Identify which cell holds the provided text, then report its [X, Y] central coordinate. 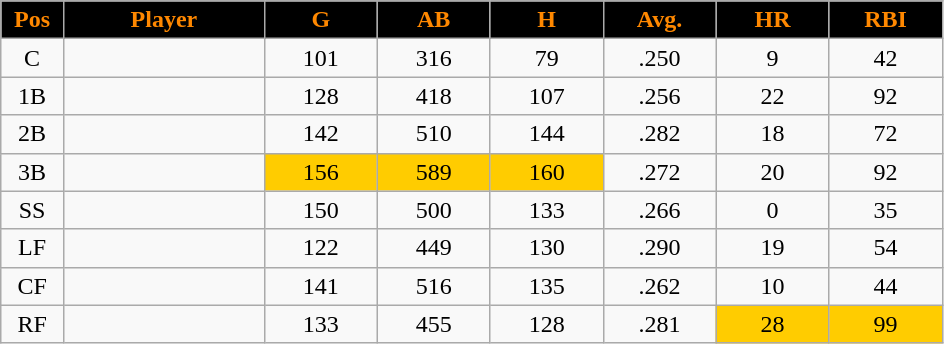
418 [434, 96]
22 [772, 96]
RF [32, 324]
1B [32, 96]
.290 [660, 248]
510 [434, 134]
141 [320, 286]
516 [434, 286]
42 [886, 58]
C [32, 58]
CF [32, 286]
HR [772, 20]
.250 [660, 58]
130 [546, 248]
.272 [660, 172]
99 [886, 324]
.282 [660, 134]
44 [886, 286]
20 [772, 172]
35 [886, 210]
9 [772, 58]
72 [886, 134]
449 [434, 248]
SS [32, 210]
135 [546, 286]
316 [434, 58]
160 [546, 172]
79 [546, 58]
Avg. [660, 20]
107 [546, 96]
Player [164, 20]
.256 [660, 96]
RBI [886, 20]
500 [434, 210]
2B [32, 134]
AB [434, 20]
.281 [660, 324]
LF [32, 248]
0 [772, 210]
.266 [660, 210]
.262 [660, 286]
G [320, 20]
3B [32, 172]
156 [320, 172]
101 [320, 58]
455 [434, 324]
122 [320, 248]
54 [886, 248]
589 [434, 172]
144 [546, 134]
10 [772, 286]
18 [772, 134]
28 [772, 324]
19 [772, 248]
H [546, 20]
150 [320, 210]
Pos [32, 20]
142 [320, 134]
